Scan for the cell matching the given text and deliver its (x, y) coordinate at center. 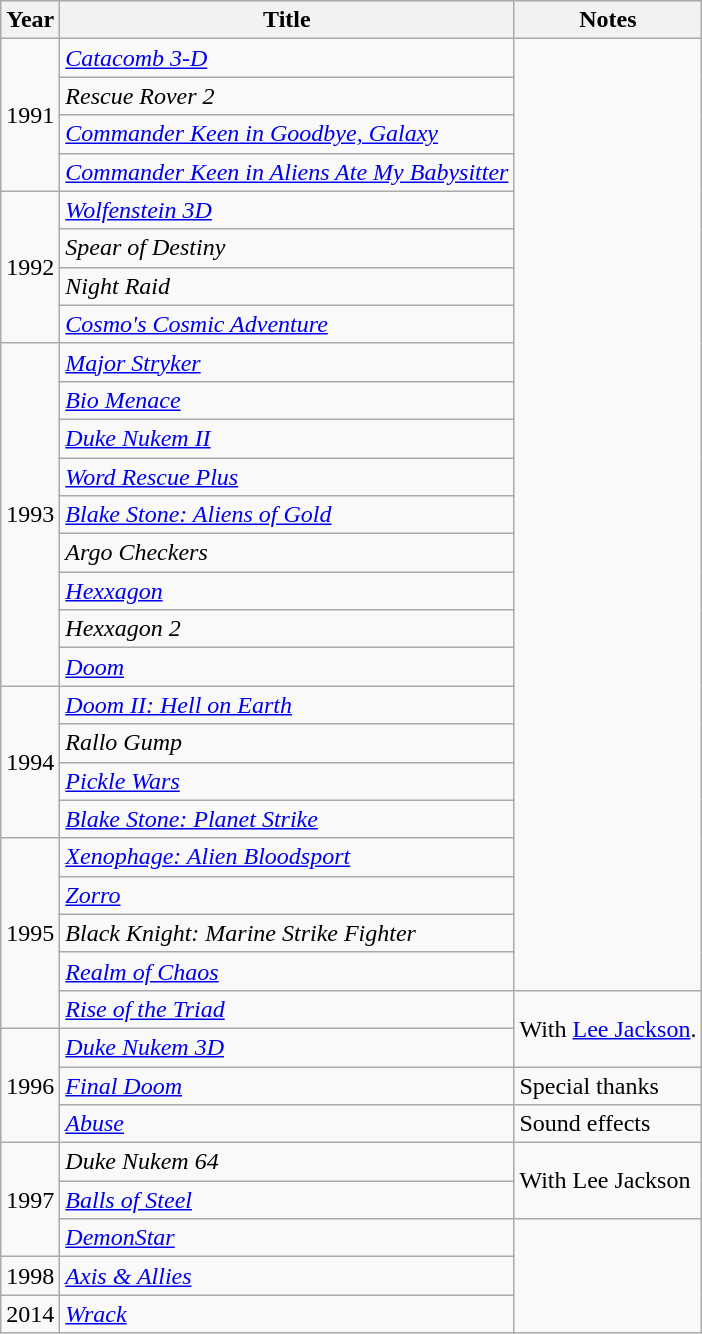
Cosmo's Cosmic Adventure (287, 324)
1995 (30, 933)
With Lee Jackson. (608, 1028)
Blake Stone: Planet Strike (287, 819)
Hexxagon 2 (287, 629)
1997 (30, 1200)
Final Doom (287, 1085)
Word Rescue Plus (287, 477)
Wolfenstein 3D (287, 210)
Realm of Chaos (287, 971)
Hexxagon (287, 591)
1996 (30, 1085)
Night Raid (287, 286)
Axis & Allies (287, 1276)
Commander Keen in Aliens Ate My Babysitter (287, 172)
1993 (30, 514)
With Lee Jackson (608, 1181)
Black Knight: Marine Strike Fighter (287, 933)
Catacomb 3-D (287, 58)
Duke Nukem 64 (287, 1162)
Balls of Steel (287, 1200)
Sound effects (608, 1124)
Pickle Wars (287, 781)
Wrack (287, 1314)
2014 (30, 1314)
Major Stryker (287, 362)
Special thanks (608, 1085)
1998 (30, 1276)
Xenophage: Alien Bloodsport (287, 857)
Doom II: Hell on Earth (287, 705)
Rise of the Triad (287, 1009)
Duke Nukem 3D (287, 1047)
Spear of Destiny (287, 248)
Commander Keen in Goodbye, Galaxy (287, 134)
1991 (30, 115)
Title (287, 20)
Duke Nukem II (287, 438)
Notes (608, 20)
Rallo Gump (287, 743)
Year (30, 20)
Zorro (287, 895)
Rescue Rover 2 (287, 96)
DemonStar (287, 1238)
Bio Menace (287, 400)
Blake Stone: Aliens of Gold (287, 515)
1992 (30, 267)
Doom (287, 667)
Argo Checkers (287, 553)
Abuse (287, 1124)
1994 (30, 762)
